Capture the cell that displays the provided text and extract its (X, Y) central coordinate. 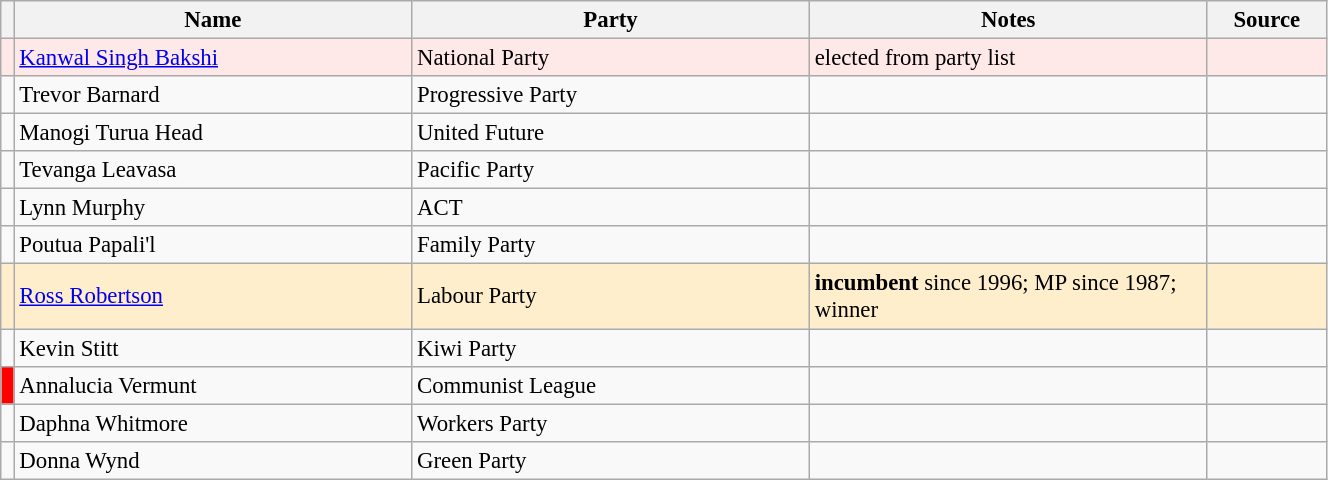
incumbent since 1996; MP since 1987; winner (1008, 296)
Daphna Whitmore (213, 423)
Poutua Papali'l (213, 245)
Pacific Party (611, 170)
Family Party (611, 245)
Communist League (611, 385)
Source (1266, 20)
Manogi Turua Head (213, 133)
Progressive Party (611, 95)
elected from party list (1008, 58)
Ross Robertson (213, 296)
Kevin Stitt (213, 348)
Green Party (611, 460)
Kiwi Party (611, 348)
Notes (1008, 20)
Donna Wynd (213, 460)
Lynn Murphy (213, 208)
Kanwal Singh Bakshi (213, 58)
Trevor Barnard (213, 95)
Name (213, 20)
Workers Party (611, 423)
Party (611, 20)
Tevanga Leavasa (213, 170)
National Party (611, 58)
United Future (611, 133)
Labour Party (611, 296)
Annalucia Vermunt (213, 385)
ACT (611, 208)
